Pinpoint the cell where the given text exists, returning its (x, y) midpoint coordinate. 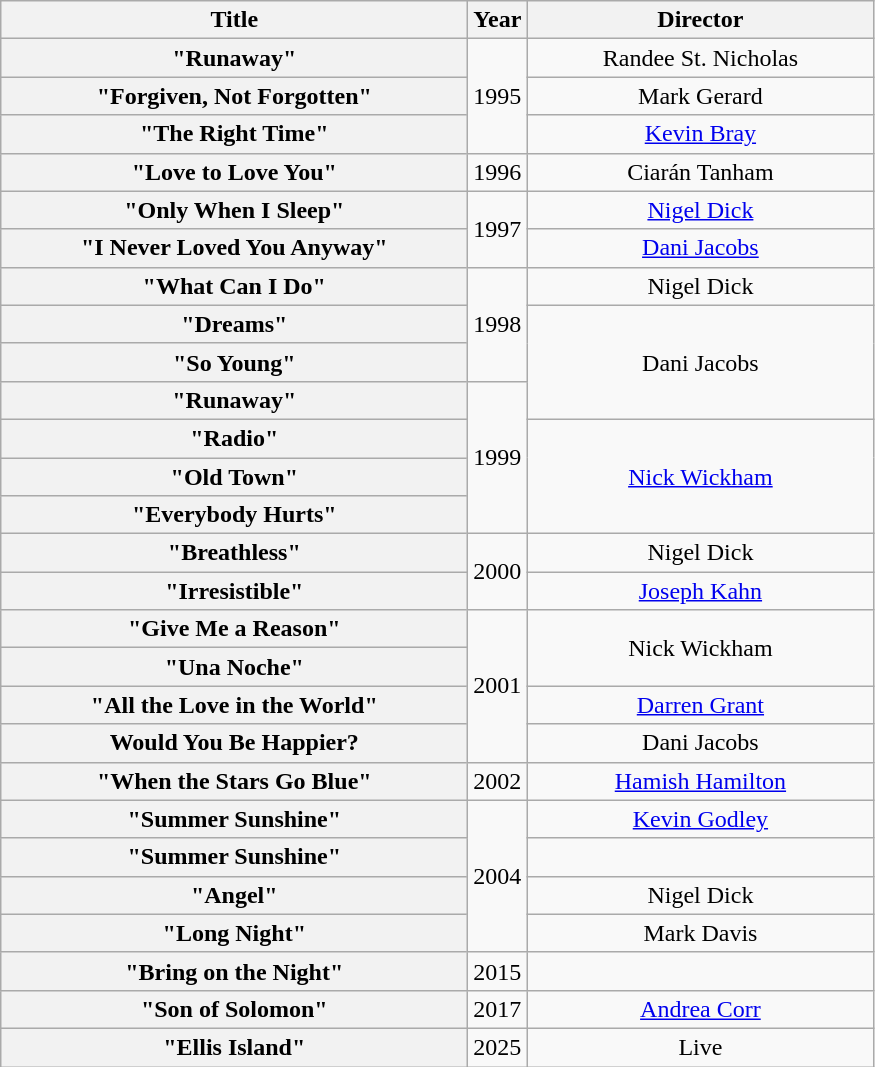
"Give Me a Reason" (234, 629)
"What Can I Do" (234, 286)
"Radio" (234, 438)
Director (700, 20)
"Son of Solomon" (234, 1009)
Live (700, 1047)
Kevin Bray (700, 134)
"Angel" (234, 895)
"I Never Loved You Anyway" (234, 248)
"Love to Love You" (234, 172)
"Old Town" (234, 477)
"Dreams" (234, 324)
Andrea Corr (700, 1009)
"All the Love in the World" (234, 705)
2004 (498, 876)
2001 (498, 686)
"Bring on the Night" (234, 971)
Year (498, 20)
"Una Noche" (234, 667)
Kevin Godley (700, 819)
Title (234, 20)
Mark Davis (700, 933)
"When the Stars Go Blue" (234, 781)
"The Right Time" (234, 134)
"Forgiven, Not Forgotten" (234, 96)
"Long Night" (234, 933)
Mark Gerard (700, 96)
2002 (498, 781)
"Breathless" (234, 553)
Would You Be Happier? (234, 743)
Joseph Kahn (700, 591)
"So Young" (234, 362)
Hamish Hamilton (700, 781)
Darren Grant (700, 705)
"Everybody Hurts" (234, 515)
1996 (498, 172)
2015 (498, 971)
2000 (498, 572)
"Ellis Island" (234, 1047)
"Irresistible" (234, 591)
1995 (498, 96)
2025 (498, 1047)
1998 (498, 324)
Randee St. Nicholas (700, 58)
Ciarán Tanham (700, 172)
"Only When I Sleep" (234, 210)
1999 (498, 457)
2017 (498, 1009)
1997 (498, 229)
